Search for the cell housing the specified text and yield its (X, Y) center coordinate. 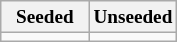
Unseeded (133, 17)
Seeded (45, 17)
